Find where the given text appears and provide that cell's center as [x, y] coordinate. 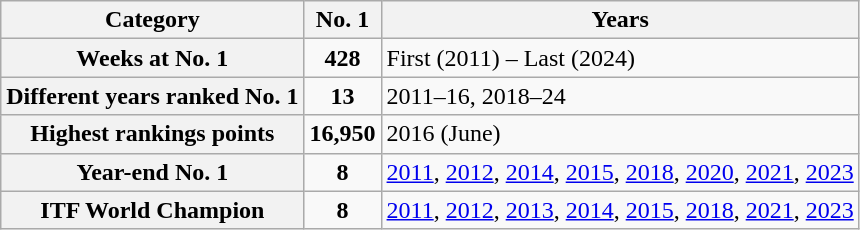
2011, 2012, 2014, 2015, 2018, 2020, 2021, 2023 [620, 172]
ITF World Champion [152, 210]
Highest rankings points [152, 134]
Year-end No. 1 [152, 172]
Different years ranked No. 1 [152, 96]
13 [342, 96]
2011, 2012, 2013, 2014, 2015, 2018, 2021, 2023 [620, 210]
428 [342, 58]
First (2011) – Last (2024) [620, 58]
Category [152, 20]
Years [620, 20]
Weeks at No. 1 [152, 58]
16,950 [342, 134]
2011–16, 2018–24 [620, 96]
2016 (June) [620, 134]
No. 1 [342, 20]
